Scan for the cell matching the given text and deliver its (X, Y) coordinate at center. 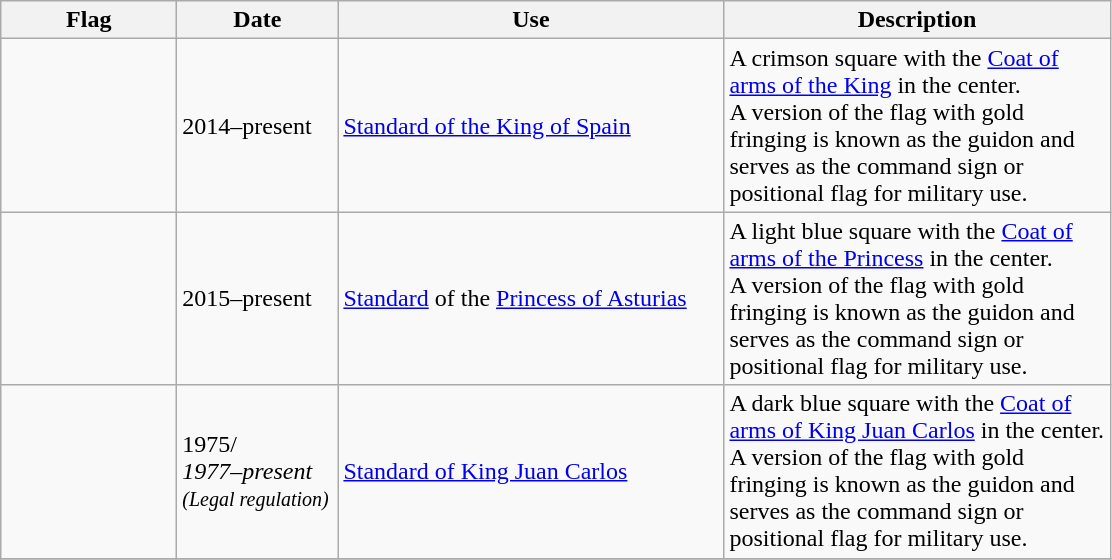
Standard of the Princess of Asturias (531, 298)
Standard of the King of Spain (531, 126)
Flag (89, 20)
2014–present (258, 126)
1975/1977–present(Legal regulation) (258, 472)
2015–present (258, 298)
Use (531, 20)
Date (258, 20)
Description (917, 20)
Standard of King Juan Carlos (531, 472)
